Find where the given text appears and provide that cell's center as (X, Y) coordinate. 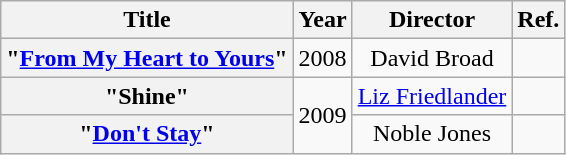
2009 (322, 115)
2008 (322, 58)
Title (147, 20)
Year (322, 20)
Director (432, 20)
"Don't Stay" (147, 134)
"From My Heart to Yours" (147, 58)
Noble Jones (432, 134)
David Broad (432, 58)
Ref. (538, 20)
"Shine" (147, 96)
Liz Friedlander (432, 96)
